From the cell containing the given text, extract its center point as (X, Y) coordinate. 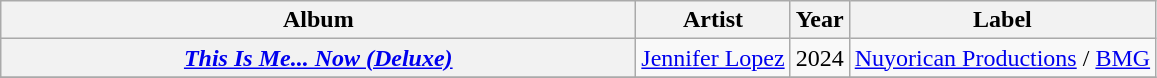
Artist (713, 20)
This Is Me... Now (Deluxe) (318, 58)
Nuyorican Productions / BMG (1002, 58)
Album (318, 20)
2024 (820, 58)
Jennifer Lopez (713, 58)
Year (820, 20)
Label (1002, 20)
